Identify which cell holds the provided text, then report its [X, Y] central coordinate. 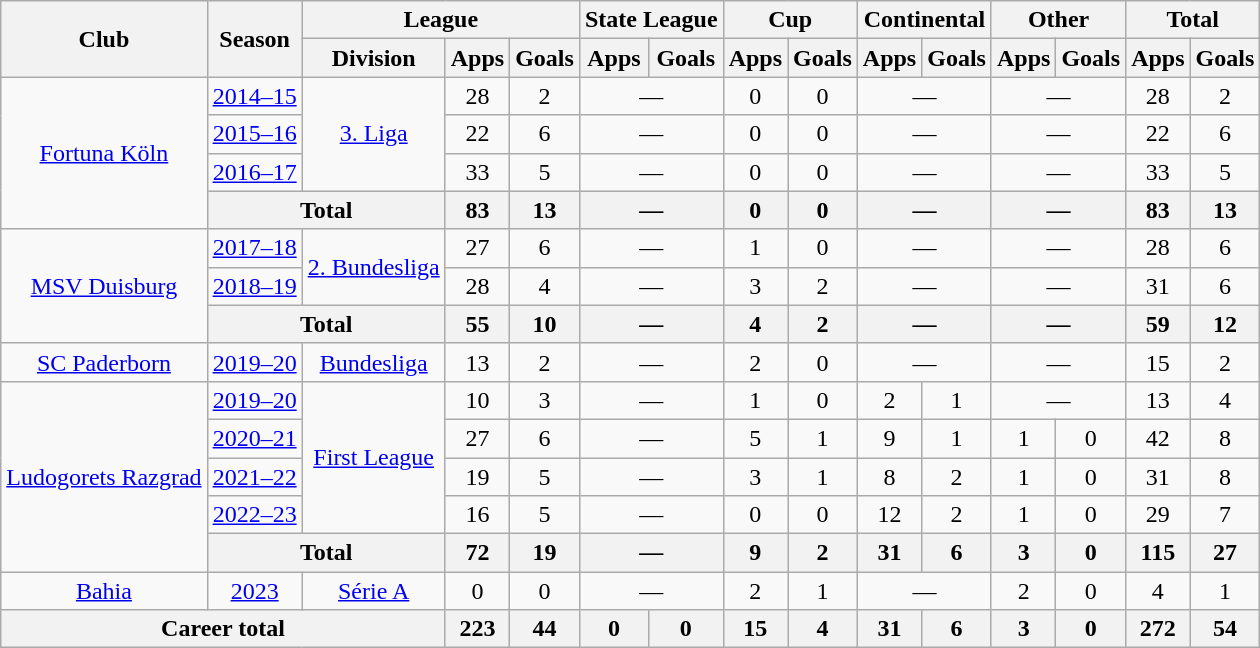
Other [1058, 20]
2017–18 [254, 248]
SC Paderborn [104, 362]
72 [477, 553]
Série A [374, 591]
Club [104, 39]
State League [651, 20]
115 [1158, 553]
16 [477, 515]
2014–15 [254, 96]
2. Bundesliga [374, 267]
2023 [254, 591]
3. Liga [374, 134]
Ludogorets Razgrad [104, 476]
2015–16 [254, 134]
Division [374, 58]
Career total [223, 629]
2018–19 [254, 286]
Fortuna Köln [104, 153]
29 [1158, 515]
League [440, 20]
Bahia [104, 591]
MSV Duisburg [104, 286]
55 [477, 324]
2020–21 [254, 438]
42 [1158, 438]
2021–22 [254, 477]
Continental [924, 20]
272 [1158, 629]
54 [1225, 629]
First League [374, 457]
7 [1225, 515]
44 [545, 629]
Season [254, 39]
Bundesliga [374, 362]
Cup [790, 20]
2022–23 [254, 515]
2016–17 [254, 172]
223 [477, 629]
59 [1158, 324]
